Identify which cell holds the provided text, then report its [X, Y] central coordinate. 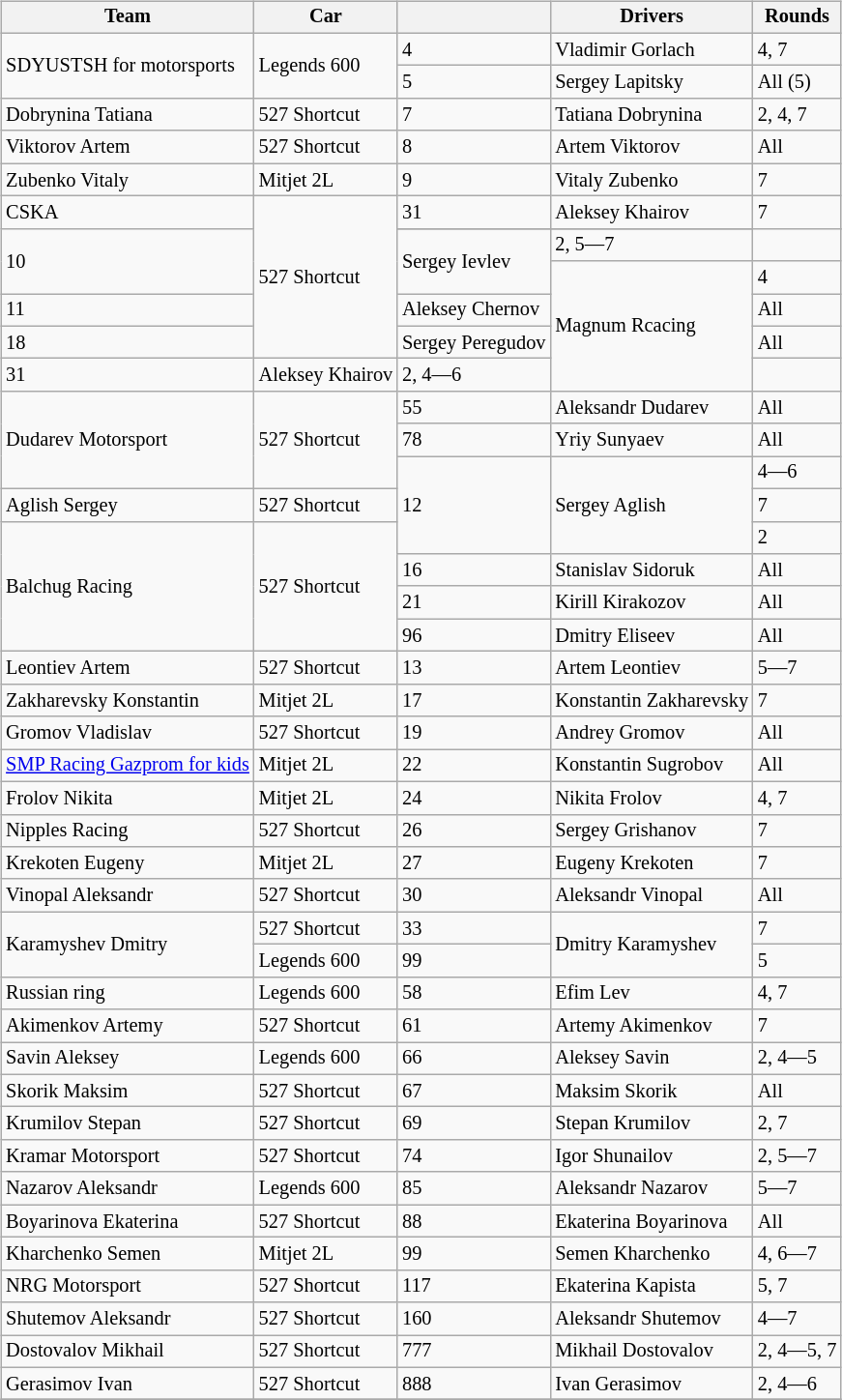
Kramar Motorsport [128, 1156]
Karamyshev Dmitry [128, 944]
18 [128, 342]
12 [474, 505]
Skorik Maksim [128, 1091]
Gromov Vladislav [128, 733]
16 [474, 570]
Dostovalov Mikhail [128, 1352]
Sergey Aglish [652, 505]
Dmitry Karamyshev [652, 944]
Semen Kharchenko [652, 1254]
777 [474, 1352]
Ekaterina Kapista [652, 1286]
SMP Racing Gazprom for kids [128, 766]
Ivan Gerasimov [652, 1384]
33 [474, 928]
Magnum Rcacing [652, 327]
Sergey Grishanov [652, 831]
27 [474, 863]
Savin Aleksey [128, 1059]
Aleksandr Vinopal [652, 895]
Dobrynina Tatiana [128, 115]
Nazarov Aleksandr [128, 1188]
26 [474, 831]
11 [128, 310]
Sergey Ievlev [474, 261]
Aleksandr Shutemov [652, 1319]
67 [474, 1091]
Akimenkov Artemy [128, 1026]
Dudarev Motorsport [128, 441]
24 [474, 798]
61 [474, 1026]
Nipples Racing [128, 831]
Igor Shunailov [652, 1156]
78 [474, 440]
Stanislav Sidoruk [652, 570]
69 [474, 1123]
Maksim Skorik [652, 1091]
160 [474, 1319]
Konstantin Zakharevsky [652, 700]
Vladimir Gorlach [652, 49]
4—7 [797, 1319]
Stepan Krumilov [652, 1123]
30 [474, 895]
22 [474, 766]
Krekoten Eugeny [128, 863]
Balchug Racing [128, 586]
SDYUSTSH for motorsports [128, 66]
Zubenko Vitaly [128, 180]
9 [474, 180]
74 [474, 1156]
Frolov Nikita [128, 798]
Nikita Frolov [652, 798]
Viktorov Artem [128, 147]
2, 4—5, 7 [797, 1352]
CSKA [128, 213]
Zakharevsky Konstantin [128, 700]
Konstantin Sugrobov [652, 766]
NRG Motorsport [128, 1286]
Eugeny Krekoten [652, 863]
Mikhail Dostovalov [652, 1352]
66 [474, 1059]
Rounds [797, 17]
2 [797, 538]
Russian ring [128, 993]
Artem Leontiev [652, 668]
All (5) [797, 82]
Ekaterina Boyarinova [652, 1221]
Vitaly Zubenko [652, 180]
Car [326, 17]
Sergey Lapitsky [652, 82]
8 [474, 147]
88 [474, 1221]
Boyarinova Ekaterina [128, 1221]
Kharchenko Semen [128, 1254]
5, 7 [797, 1286]
Artemy Akimenkov [652, 1026]
Shutemov Aleksandr [128, 1319]
13 [474, 668]
2, 7 [797, 1123]
96 [474, 635]
58 [474, 993]
Aleksey Chernov [474, 310]
117 [474, 1286]
Aleksandr Dudarev [652, 408]
Gerasimov Ivan [128, 1384]
Aleksey Savin [652, 1059]
Aleksandr Nazarov [652, 1188]
Tatiana Dobrynina [652, 115]
4—6 [797, 473]
Andrey Gromov [652, 733]
Krumilov Stepan [128, 1123]
Aglish Sergey [128, 505]
10 [128, 261]
2, 4, 7 [797, 115]
Yriy Sunyaev [652, 440]
Leontiev Artem [128, 668]
Drivers [652, 17]
19 [474, 733]
17 [474, 700]
Efim Lev [652, 993]
Sergey Peregudov [474, 342]
Kirill Kirakozov [652, 602]
2, 4—5 [797, 1059]
4, 6—7 [797, 1254]
888 [474, 1384]
Vinopal Aleksandr [128, 895]
85 [474, 1188]
Artem Viktorov [652, 147]
55 [474, 408]
21 [474, 602]
Dmitry Eliseev [652, 635]
Team [128, 17]
